Return the [X, Y] coordinate for the center point of the cell that contains the specified text.  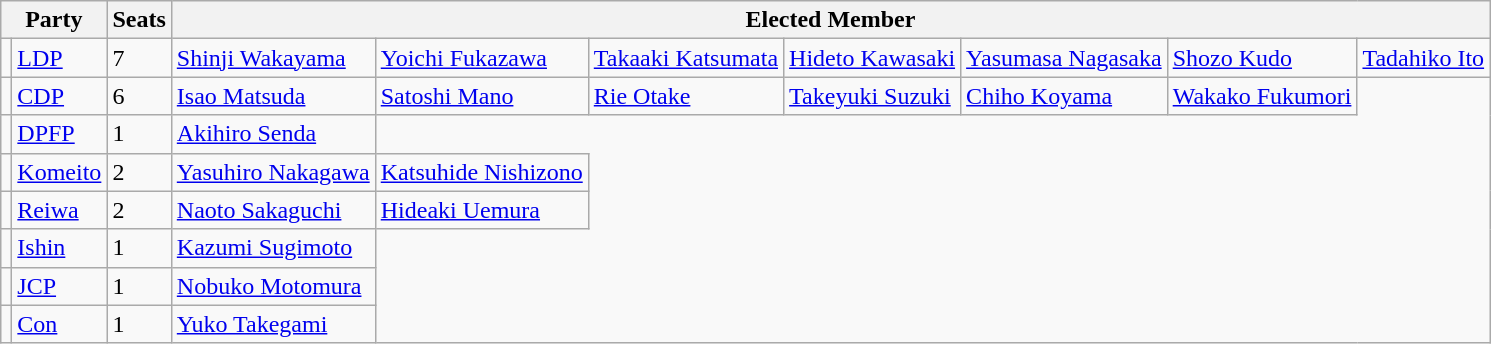
Yoichi Fukazawa [482, 58]
Wakako Fukumori [1262, 96]
6 [139, 96]
Shinji Wakayama [273, 58]
Hideaki Uemura [482, 210]
Party [54, 20]
Yuko Takegami [273, 324]
DPFP [60, 134]
Katsuhide Nishizono [482, 172]
Chiho Koyama [1064, 96]
7 [139, 58]
Isao Matsuda [273, 96]
LDP [60, 58]
Ishin [60, 248]
Nobuko Motomura [273, 286]
Con [60, 324]
Naoto Sakaguchi [273, 210]
Shozo Kudo [1262, 58]
CDP [60, 96]
Seats [139, 20]
Yasuhiro Nakagawa [273, 172]
Takeyuki Suzuki [872, 96]
Akihiro Senda [273, 134]
Kazumi Sugimoto [273, 248]
Elected Member [830, 20]
Reiwa [60, 210]
Takaaki Katsumata [686, 58]
Komeito [60, 172]
Yasumasa Nagasaka [1064, 58]
JCP [60, 286]
Rie Otake [686, 96]
Satoshi Mano [482, 96]
Tadahiko Ito [1424, 58]
Hideto Kawasaki [872, 58]
